Locate the cell with the specified text and output its (X, Y) center coordinate. 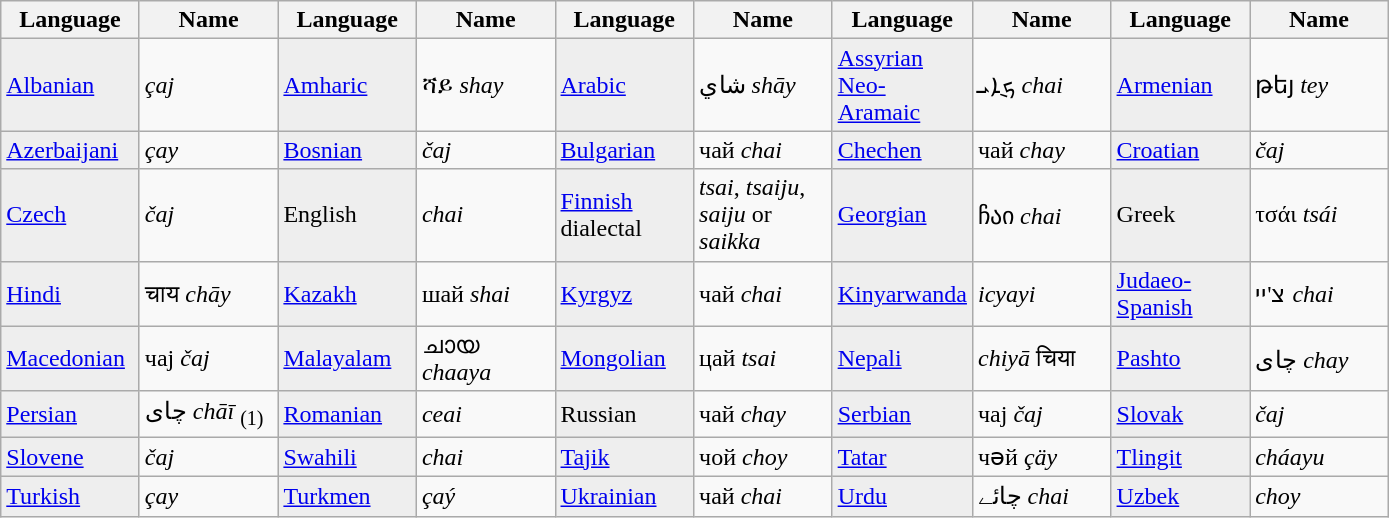
Macedonian (70, 358)
Georgian (902, 215)
Armenian (1180, 85)
Urdu (902, 497)
English (348, 215)
Tajik (624, 457)
چای chāī (1) (208, 414)
cháayu (1320, 457)
Pashto (1180, 358)
Turkish (70, 497)
Slovak (1180, 414)
Slovene (70, 457)
Greek (1180, 215)
Serbian (902, 414)
Czech (70, 215)
Nepali (902, 358)
чой choy (764, 457)
चाय chāy (208, 294)
tsai, tsaiju, saiju or saikka (764, 215)
Swahili (348, 457)
choy (1320, 497)
ചായ chaaya (486, 358)
צ'יי chai (1320, 294)
шай shai (486, 294)
Amharic (348, 85)
Kyrgyz (624, 294)
ሻይ shay (486, 85)
Judaeo-Spanish (1180, 294)
Persian (70, 414)
Arabic (624, 85)
чәй çäy (1042, 457)
Tatar (902, 457)
Hindi (70, 294)
Kazakh (348, 294)
Russian (624, 414)
Azerbaijani (70, 150)
թեյ tey (1320, 85)
شاي shāy (764, 85)
Bosnian (348, 150)
Assyrian Neo-Aramaic (902, 85)
Albanian (70, 85)
icyayi (1042, 294)
Kinyarwanda (902, 294)
ceai (486, 414)
Bulgarian (624, 150)
τσάι tsái (1320, 215)
Romanian (348, 414)
ܟ݈ܐܝ chai (1042, 85)
Tlingit (1180, 457)
Mongolian (624, 358)
çaj (208, 85)
Malayalam (348, 358)
цай tsai (764, 358)
چائے chai (1042, 497)
Uzbek (1180, 497)
Ukrainian (624, 497)
Croatian (1180, 150)
Turkmen (348, 497)
chiyā चिया (1042, 358)
Chechen (902, 150)
ჩაი chai (1042, 215)
çaý (486, 497)
Finnish dialectal (624, 215)
چای chay (1320, 358)
